Provide the [X, Y] coordinate of the cell's center where the given text is located.  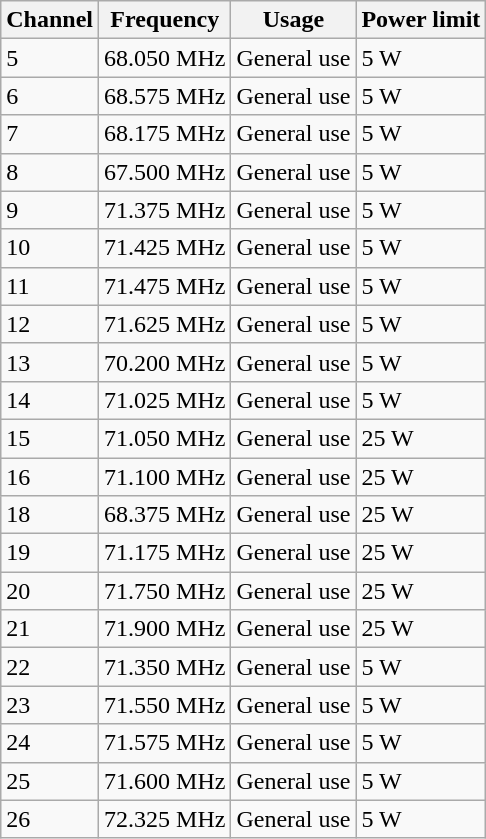
10 [50, 248]
71.100 MHz [165, 477]
71.375 MHz [165, 210]
72.325 MHz [165, 819]
24 [50, 743]
21 [50, 629]
70.200 MHz [165, 362]
14 [50, 400]
23 [50, 705]
8 [50, 172]
Channel [50, 20]
18 [50, 515]
71.425 MHz [165, 248]
71.750 MHz [165, 591]
71.600 MHz [165, 781]
68.050 MHz [165, 58]
19 [50, 553]
71.175 MHz [165, 553]
6 [50, 96]
68.375 MHz [165, 515]
71.475 MHz [165, 286]
7 [50, 134]
71.625 MHz [165, 324]
68.575 MHz [165, 96]
12 [50, 324]
11 [50, 286]
26 [50, 819]
71.050 MHz [165, 438]
71.350 MHz [165, 667]
9 [50, 210]
25 [50, 781]
71.550 MHz [165, 705]
20 [50, 591]
Usage [294, 20]
22 [50, 667]
67.500 MHz [165, 172]
5 [50, 58]
71.900 MHz [165, 629]
68.175 MHz [165, 134]
71.025 MHz [165, 400]
Frequency [165, 20]
16 [50, 477]
15 [50, 438]
Power limit [421, 20]
71.575 MHz [165, 743]
13 [50, 362]
